Find where the given text appears and provide that cell's center as (X, Y) coordinate. 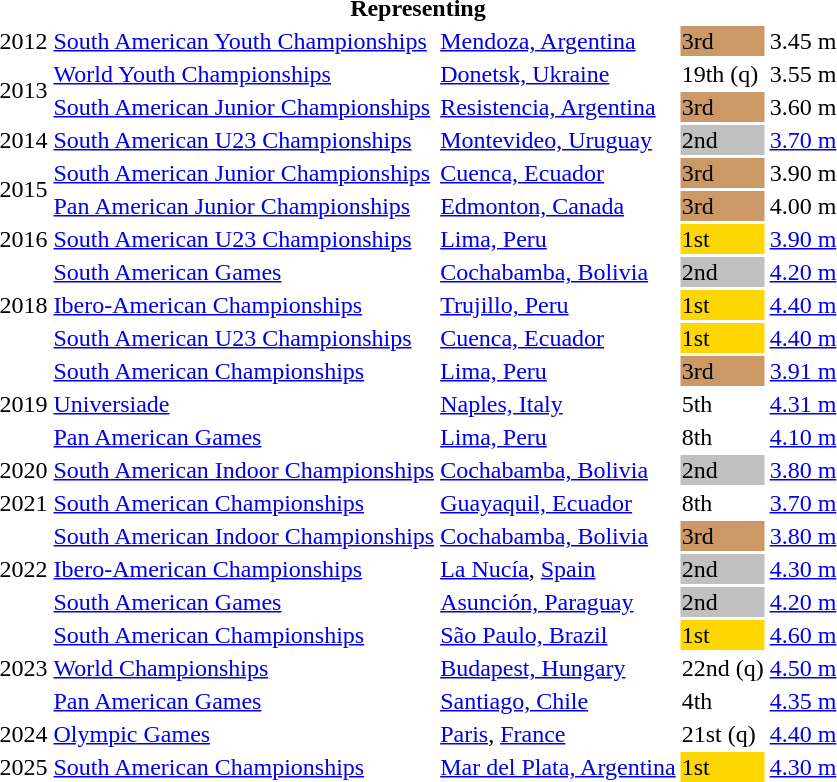
Resistencia, Argentina (558, 107)
5th (722, 404)
Mendoza, Argentina (558, 41)
Paris, France (558, 734)
Mar del Plata, Argentina (558, 767)
Olympic Games (244, 734)
Asunción, Paraguay (558, 602)
Donetsk, Ukraine (558, 74)
Santiago, Chile (558, 701)
21st (q) (722, 734)
São Paulo, Brazil (558, 635)
Guayaquil, Ecuador (558, 503)
22nd (q) (722, 668)
Trujillo, Peru (558, 305)
Budapest, Hungary (558, 668)
La Nucía, Spain (558, 569)
World Youth Championships (244, 74)
Edmonton, Canada (558, 206)
Montevideo, Uruguay (558, 140)
Universiade (244, 404)
South American Youth Championships (244, 41)
World Championships (244, 668)
19th (q) (722, 74)
4th (722, 701)
Naples, Italy (558, 404)
Pan American Junior Championships (244, 206)
